Return the [x, y] coordinate for the center point of the cell that contains the specified text.  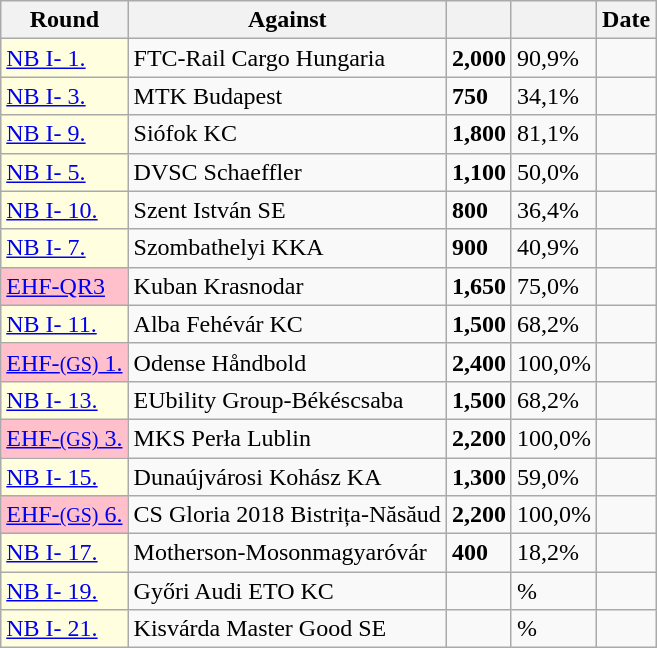
NB I- 3. [64, 96]
90,9% [554, 58]
Odense Håndbold [287, 362]
NB I- 1. [64, 58]
Motherson-Mosonmagyaróvár [287, 553]
1,100 [478, 172]
NB I- 5. [64, 172]
FTC-Rail Cargo Hungaria [287, 58]
Kuban Krasnodar [287, 286]
NB I- 10. [64, 210]
Against [287, 20]
Szent István SE [287, 210]
EHF-(GS) 1. [64, 362]
MTK Budapest [287, 96]
75,0% [554, 286]
NB I- 7. [64, 248]
40,9% [554, 248]
2,400 [478, 362]
CS Gloria 2018 Bistrița-Năsăud [287, 515]
EHF-(GS) 6. [64, 515]
59,0% [554, 477]
18,2% [554, 553]
Kisvárda Master Good SE [287, 629]
34,1% [554, 96]
2,000 [478, 58]
NB I- 19. [64, 591]
MKS Perła Lublin [287, 438]
EHF-QR3 [64, 286]
1,300 [478, 477]
NB I- 15. [64, 477]
Szombathelyi KKA [287, 248]
Dunaújvárosi Kohász KA [287, 477]
Győri Audi ETO KC [287, 591]
800 [478, 210]
750 [478, 96]
81,1% [554, 134]
400 [478, 553]
NB I- 17. [64, 553]
36,4% [554, 210]
Date [626, 20]
900 [478, 248]
EHF-(GS) 3. [64, 438]
1,650 [478, 286]
NB I- 9. [64, 134]
50,0% [554, 172]
DVSC Schaeffler [287, 172]
Alba Fehévár KC [287, 324]
NB I- 11. [64, 324]
Siófok KC [287, 134]
Round [64, 20]
NB I- 21. [64, 629]
EUbility Group-Békéscsaba [287, 400]
1,800 [478, 134]
NB I- 13. [64, 400]
